Find where the given text appears and provide that cell's center as (X, Y) coordinate. 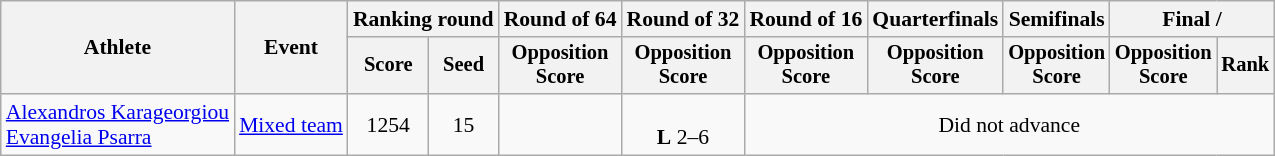
Round of 64 (560, 19)
Ranking round (424, 19)
Mixed team (291, 124)
15 (463, 124)
Score (388, 66)
Final / (1192, 19)
Semifinals (1056, 19)
Rank (1245, 66)
Did not advance (1009, 124)
L 2–6 (684, 124)
Round of 16 (806, 19)
1254 (388, 124)
Seed (463, 66)
Quarterfinals (935, 19)
Round of 32 (684, 19)
Event (291, 48)
Alexandros KarageorgiouEvangelia Psarra (118, 124)
Athlete (118, 48)
